Extract the (X, Y) coordinate from the center of the cell holding the provided text.  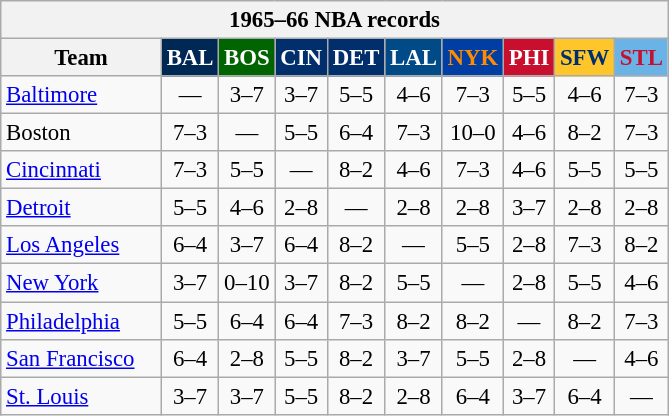
Team (82, 58)
STL (642, 58)
Los Angeles (82, 245)
St. Louis (82, 396)
PHI (528, 58)
SFW (585, 58)
CIN (301, 58)
New York (82, 283)
10–0 (472, 133)
Baltimore (82, 95)
San Francisco (82, 358)
Detroit (82, 208)
BOS (247, 58)
0–10 (247, 283)
1965–66 NBA records (334, 20)
NYK (472, 58)
Cincinnati (82, 170)
DET (356, 58)
LAL (414, 58)
Boston (82, 133)
BAL (190, 58)
Philadelphia (82, 321)
